Detect which cell encompasses the target text, then output its [x, y] center coordinate. 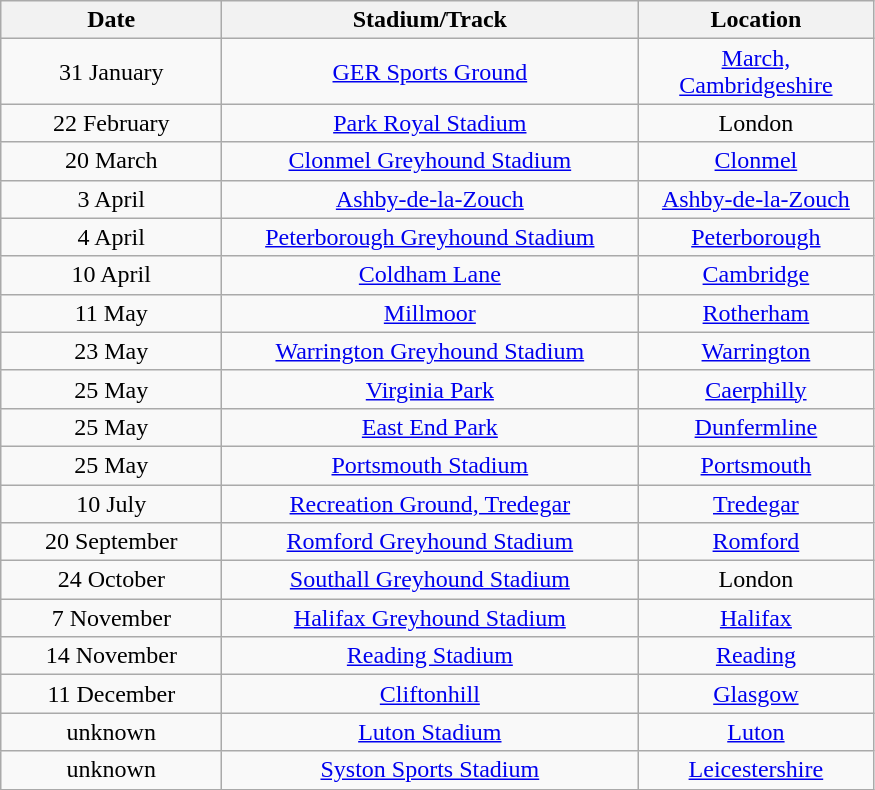
Syston Sports Stadium [430, 770]
10 April [112, 275]
March, Cambridgeshire [756, 72]
Halifax [756, 618]
Glasgow [756, 694]
Tredegar [756, 503]
Portsmouth Stadium [430, 465]
Reading [756, 656]
Leicestershire [756, 770]
Location [756, 20]
23 May [112, 351]
Millmoor [430, 313]
11 May [112, 313]
Dunfermline [756, 427]
Peterborough [756, 237]
Virginia Park [430, 389]
Rotherham [756, 313]
31 January [112, 72]
Cliftonhill [430, 694]
East End Park [430, 427]
Southall Greyhound Stadium [430, 580]
10 July [112, 503]
Portsmouth [756, 465]
Recreation Ground, Tredegar [430, 503]
3 April [112, 199]
Warrington Greyhound Stadium [430, 351]
Luton Stadium [430, 732]
4 April [112, 237]
Caerphilly [756, 389]
Stadium/Track [430, 20]
7 November [112, 618]
Cambridge [756, 275]
22 February [112, 123]
24 October [112, 580]
11 December [112, 694]
Coldham Lane [430, 275]
Luton [756, 732]
20 September [112, 542]
Halifax Greyhound Stadium [430, 618]
GER Sports Ground [430, 72]
Clonmel [756, 161]
Warrington [756, 351]
Reading Stadium [430, 656]
20 March [112, 161]
Romford [756, 542]
14 November [112, 656]
Clonmel Greyhound Stadium [430, 161]
Date [112, 20]
Romford Greyhound Stadium [430, 542]
Park Royal Stadium [430, 123]
Peterborough Greyhound Stadium [430, 237]
